Locate the cell with the specified text and output its (x, y) center coordinate. 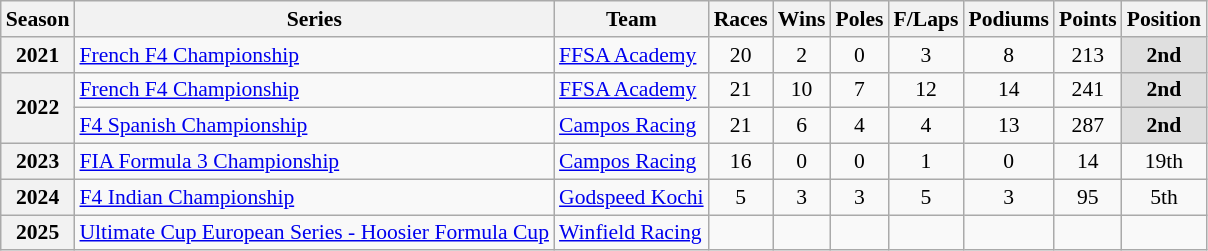
Position (1164, 19)
Winfield Racing (632, 233)
Wins (802, 19)
Podiums (1008, 19)
241 (1088, 90)
1 (926, 162)
12 (926, 90)
19th (1164, 162)
FIA Formula 3 Championship (314, 162)
8 (1008, 55)
6 (802, 126)
Races (741, 19)
16 (741, 162)
13 (1008, 126)
Godspeed Kochi (632, 197)
F4 Spanish Championship (314, 126)
2021 (38, 55)
5th (1164, 197)
2024 (38, 197)
287 (1088, 126)
95 (1088, 197)
7 (859, 90)
F4 Indian Championship (314, 197)
213 (1088, 55)
10 (802, 90)
Series (314, 19)
Ultimate Cup European Series - Hoosier Formula Cup (314, 233)
Season (38, 19)
2022 (38, 108)
20 (741, 55)
2025 (38, 233)
Poles (859, 19)
Team (632, 19)
Points (1088, 19)
2 (802, 55)
F/Laps (926, 19)
2023 (38, 162)
